Find where the given text appears and provide that cell's center as (x, y) coordinate. 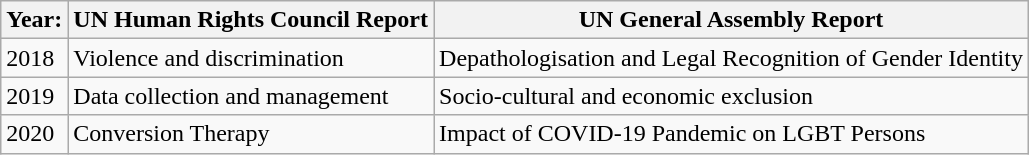
Socio-cultural and economic exclusion (732, 96)
2019 (34, 96)
UN General Assembly Report (732, 20)
Violence and discrimination (251, 58)
UN Human Rights Council Report (251, 20)
Conversion Therapy (251, 134)
Depathologisation and Legal Recognition of Gender Identity (732, 58)
Data collection and management (251, 96)
Impact of COVID-19 Pandemic on LGBT Persons (732, 134)
2020 (34, 134)
Year: (34, 20)
2018 (34, 58)
